Detect which cell encompasses the target text, then output its (x, y) center coordinate. 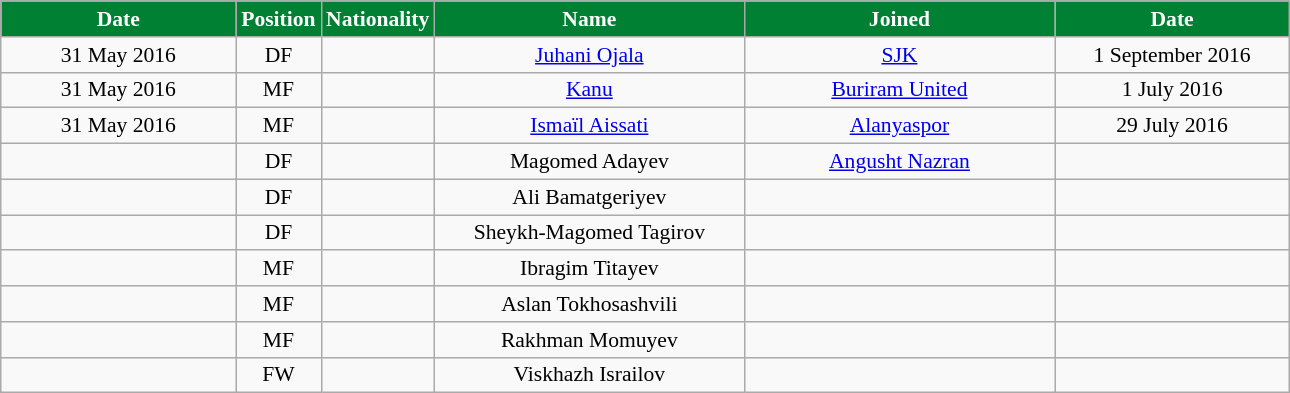
Nationality (378, 19)
1 September 2016 (1172, 55)
Alanyaspor (899, 126)
SJK (899, 55)
Ali Bamatgeriyev (589, 197)
Ismaïl Aissati (589, 126)
FW (278, 375)
Aslan Tokhosashvili (589, 304)
Rakhman Momuyev (589, 340)
Juhani Ojala (589, 55)
29 July 2016 (1172, 126)
Buriram United (899, 90)
Name (589, 19)
Viskhazh Israilov (589, 375)
Sheykh-Magomed Tagirov (589, 233)
Ibragim Titayev (589, 269)
Joined (899, 19)
Angusht Nazran (899, 162)
Magomed Adayev (589, 162)
Kanu (589, 90)
1 July 2016 (1172, 90)
Position (278, 19)
